Output the (X, Y) coordinate of the center of the cell containing the given text.  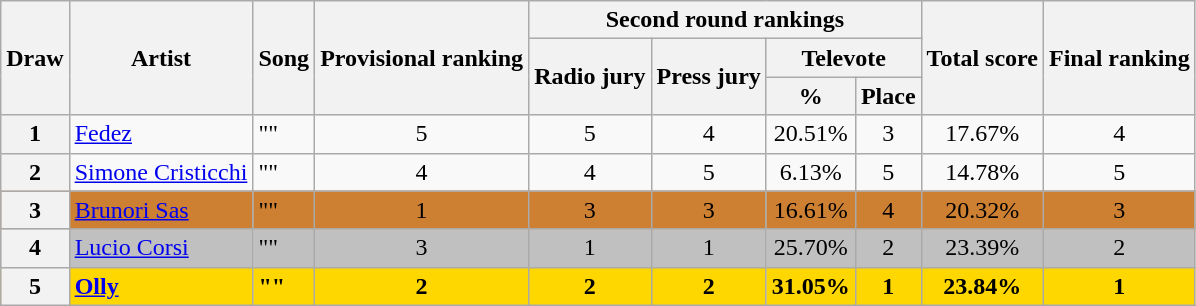
Radio jury (590, 77)
23.39% (982, 248)
Place (888, 96)
14.78% (982, 172)
20.32% (982, 210)
23.84% (982, 286)
Lucio Corsi (161, 248)
Press jury (708, 77)
Artist (161, 58)
Song (284, 58)
Draw (35, 58)
Fedez (161, 134)
Second round rankings (725, 20)
25.70% (810, 248)
Brunori Sas (161, 210)
Final ranking (1119, 58)
Olly (161, 286)
Total score (982, 58)
Simone Cristicchi (161, 172)
Televote (844, 58)
6.13% (810, 172)
17.67% (982, 134)
16.61% (810, 210)
Provisional ranking (422, 58)
20.51% (810, 134)
% (810, 96)
31.05% (810, 286)
